Return (X, Y) of the center of cell containing provided text 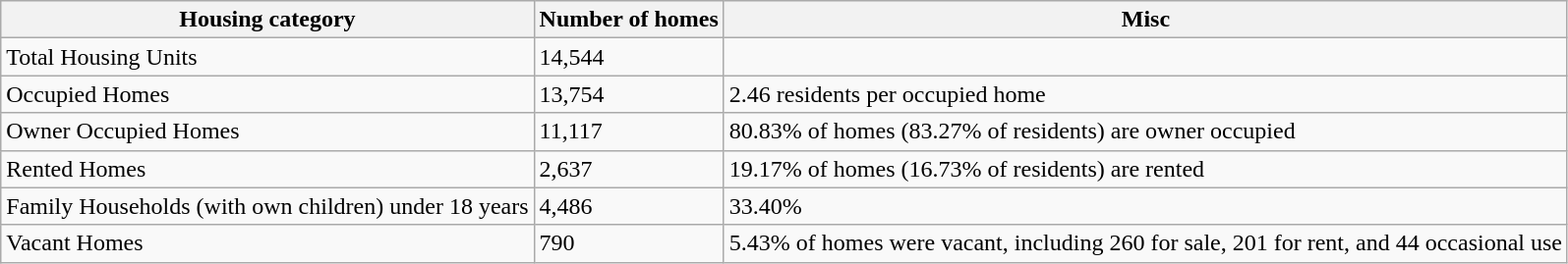
4,486 (629, 206)
790 (629, 243)
11,117 (629, 132)
Family Households (with own children) under 18 years (267, 206)
Vacant Homes (267, 243)
Owner Occupied Homes (267, 132)
2,637 (629, 169)
13,754 (629, 94)
14,544 (629, 57)
80.83% of homes (83.27% of residents) are owner occupied (1145, 132)
Rented Homes (267, 169)
33.40% (1145, 206)
Number of homes (629, 20)
5.43% of homes were vacant, including 260 for sale, 201 for rent, and 44 occasional use (1145, 243)
2.46 residents per occupied home (1145, 94)
19.17% of homes (16.73% of residents) are rented (1145, 169)
Total Housing Units (267, 57)
Housing category (267, 20)
Occupied Homes (267, 94)
Misc (1145, 20)
